Determine the [x, y] coordinate at the center of the cell enclosing the given text.  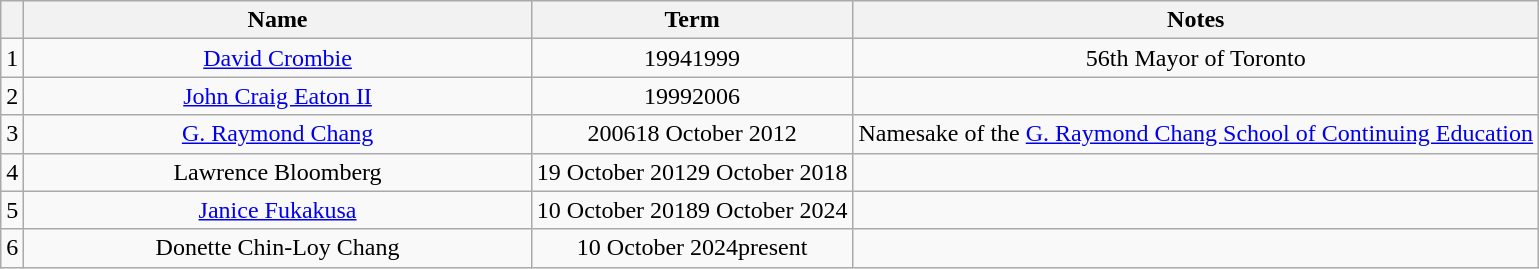
10 October 2024present [692, 248]
6 [12, 248]
Lawrence Bloomberg [278, 172]
4 [12, 172]
David Crombie [278, 58]
5 [12, 210]
19 October 20129 October 2018 [692, 172]
Donette Chin-Loy Chang [278, 248]
19941999 [692, 58]
19992006 [692, 96]
John Craig Eaton II [278, 96]
2 [12, 96]
Namesake of the G. Raymond Chang School of Continuing Education [1196, 134]
Name [278, 20]
56th Mayor of Toronto [1196, 58]
3 [12, 134]
G. Raymond Chang [278, 134]
Notes [1196, 20]
Term [692, 20]
200618 October 2012 [692, 134]
1 [12, 58]
10 October 20189 October 2024 [692, 210]
Janice Fukakusa [278, 210]
